From the cell containing the given text, extract its center point as [X, Y] coordinate. 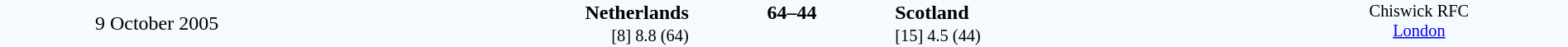
9 October 2005 [157, 23]
64–44 [791, 12]
[15] 4.5 (44) [1082, 36]
Scotland [1082, 12]
Chiswick RFCLondon [1419, 23]
[8] 8.8 (64) [501, 36]
Netherlands [501, 12]
